Extract the (x, y) coordinate from the center of the cell holding the provided text.  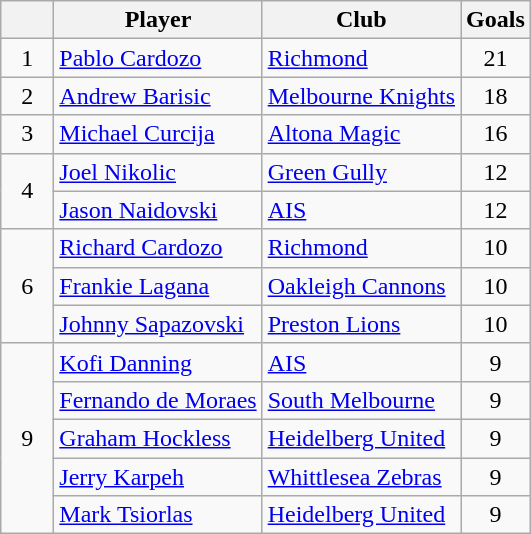
Altona Magic (361, 134)
2 (28, 96)
Frankie Lagana (158, 286)
Oakleigh Cannons (361, 286)
3 (28, 134)
Jerry Karpeh (158, 477)
Graham Hockless (158, 438)
Green Gully (361, 172)
Richard Cardozo (158, 248)
16 (496, 134)
Johnny Sapazovski (158, 324)
Joel Nikolic (158, 172)
Club (361, 20)
Player (158, 20)
Goals (496, 20)
18 (496, 96)
Whittlesea Zebras (361, 477)
21 (496, 58)
Andrew Barisic (158, 96)
Kofi Danning (158, 362)
South Melbourne (361, 400)
6 (28, 286)
Fernando de Moraes (158, 400)
1 (28, 58)
Pablo Cardozo (158, 58)
Preston Lions (361, 324)
Jason Naidovski (158, 210)
Melbourne Knights (361, 96)
4 (28, 191)
Mark Tsiorlas (158, 515)
Michael Curcija (158, 134)
